Identify which cell holds the provided text, then report its [x, y] central coordinate. 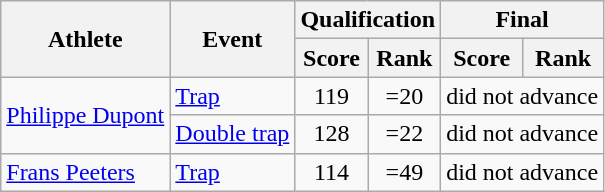
=22 [404, 134]
=49 [404, 172]
Final [522, 20]
Frans Peeters [86, 172]
Qualification [368, 20]
Athlete [86, 39]
Philippe Dupont [86, 115]
119 [332, 96]
Event [232, 39]
=20 [404, 96]
128 [332, 134]
114 [332, 172]
Double trap [232, 134]
